For the text-containing cell, return its midpoint in (X, Y) coordinate format. 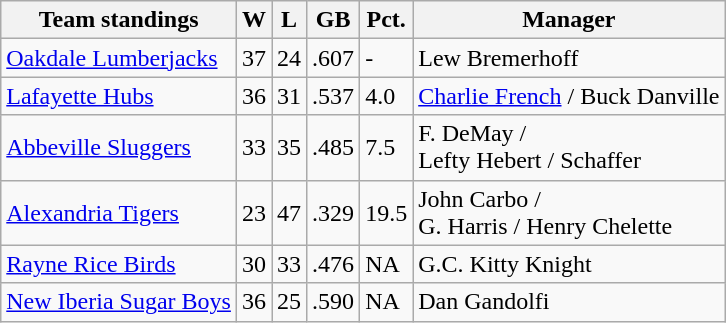
F. DeMay / Lefty Hebert / Schaffer (569, 148)
New Iberia Sugar Boys (119, 302)
Oakdale Lumberjacks (119, 58)
Manager (569, 20)
24 (290, 58)
G.C. Kitty Knight (569, 264)
.485 (334, 148)
Alexandria Tigers (119, 212)
.537 (334, 96)
Rayne Rice Birds (119, 264)
37 (254, 58)
.607 (334, 58)
- (386, 58)
W (254, 20)
Team standings (119, 20)
Abbeville Sluggers (119, 148)
47 (290, 212)
Pct. (386, 20)
Lew Bremerhoff (569, 58)
7.5 (386, 148)
23 (254, 212)
.476 (334, 264)
Lafayette Hubs (119, 96)
.590 (334, 302)
John Carbo / G. Harris / Henry Chelette (569, 212)
Dan Gandolfi (569, 302)
35 (290, 148)
25 (290, 302)
L (290, 20)
GB (334, 20)
4.0 (386, 96)
30 (254, 264)
.329 (334, 212)
31 (290, 96)
Charlie French / Buck Danville (569, 96)
19.5 (386, 212)
